Search for the cell housing the specified text and yield its (x, y) center coordinate. 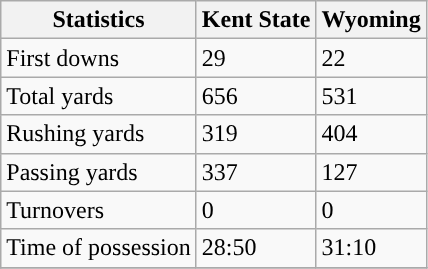
22 (371, 58)
Time of possession (99, 248)
Rushing yards (99, 134)
Passing yards (99, 172)
404 (371, 134)
First downs (99, 58)
531 (371, 96)
29 (256, 58)
Turnovers (99, 210)
Statistics (99, 20)
Kent State (256, 20)
656 (256, 96)
127 (371, 172)
31:10 (371, 248)
28:50 (256, 248)
319 (256, 134)
Wyoming (371, 20)
Total yards (99, 96)
337 (256, 172)
